Locate the cell with the specified text and output its [X, Y] center coordinate. 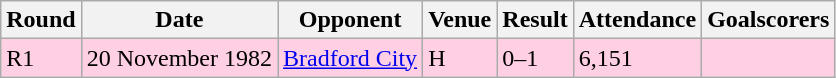
Round [41, 20]
Attendance [637, 20]
Opponent [350, 20]
20 November 1982 [179, 58]
H [460, 58]
Goalscorers [768, 20]
Venue [460, 20]
R1 [41, 58]
Date [179, 20]
Result [535, 20]
6,151 [637, 58]
0–1 [535, 58]
Bradford City [350, 58]
